Search for the cell housing the specified text and yield its (x, y) center coordinate. 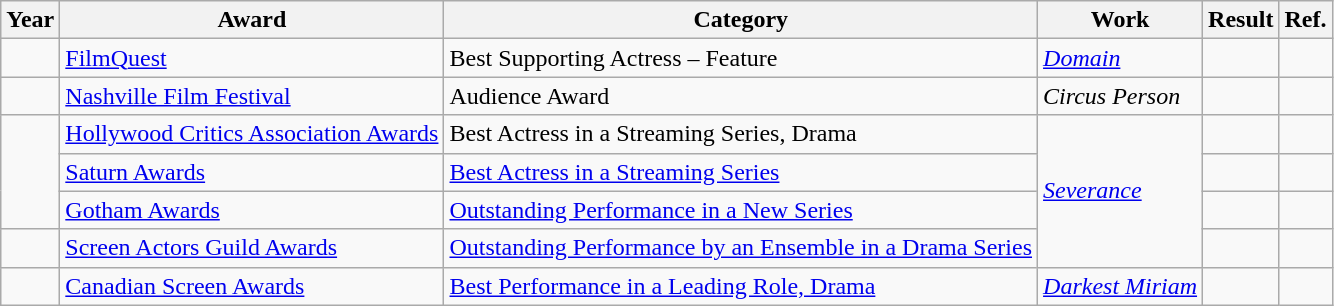
Best Actress in a Streaming Series, Drama (741, 134)
Canadian Screen Awards (252, 286)
Gotham Awards (252, 210)
Category (741, 20)
Domain (1120, 58)
Best Actress in a Streaming Series (741, 172)
Outstanding Performance in a New Series (741, 210)
Audience Award (741, 96)
Screen Actors Guild Awards (252, 248)
Circus Person (1120, 96)
Ref. (1306, 20)
Award (252, 20)
Outstanding Performance by an Ensemble in a Drama Series (741, 248)
Best Performance in a Leading Role, Drama (741, 286)
Darkest Miriam (1120, 286)
Best Supporting Actress – Feature (741, 58)
FilmQuest (252, 58)
Result (1241, 20)
Severance (1120, 191)
Work (1120, 20)
Saturn Awards (252, 172)
Nashville Film Festival (252, 96)
Year (30, 20)
Hollywood Critics Association Awards (252, 134)
